For the text-containing cell, return its midpoint in [X, Y] coordinate format. 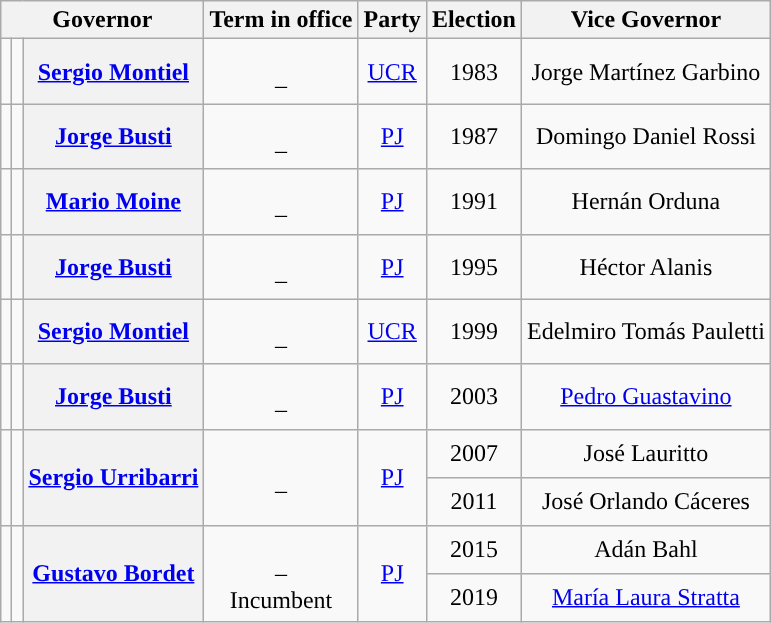
1995 [474, 266]
Jorge Martínez Garbino [646, 72]
1987 [474, 136]
Pedro Guastavino [646, 396]
–Incumbent [281, 573]
Hernán Orduna [646, 202]
1999 [474, 332]
Edelmiro Tomás Pauletti [646, 332]
Governor [102, 20]
Adán Bahl [646, 549]
2007 [474, 453]
Gustavo Bordet [114, 573]
Sergio Urribarri [114, 477]
2003 [474, 396]
José Lauritto [646, 453]
Election [474, 20]
1983 [474, 72]
2011 [474, 501]
Vice Governor [646, 20]
Héctor Alanis [646, 266]
Term in office [281, 20]
José Orlando Cáceres [646, 501]
Party [392, 20]
Domingo Daniel Rossi [646, 136]
2019 [474, 597]
2015 [474, 549]
1991 [474, 202]
Mario Moine [114, 202]
María Laura Stratta [646, 597]
